Detect which cell encompasses the target text, then output its [x, y] center coordinate. 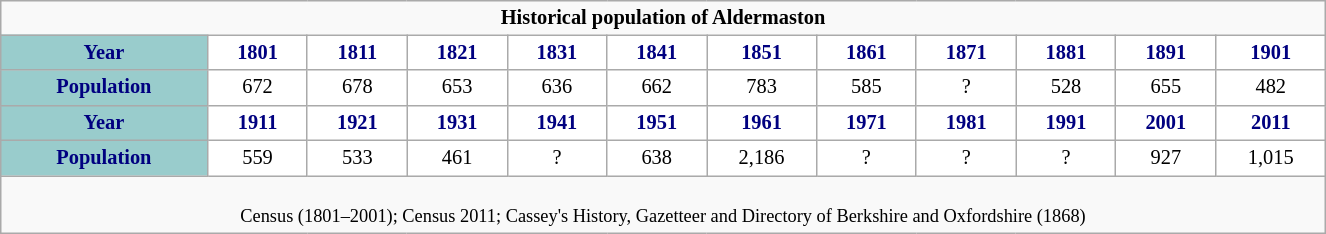
585 [867, 88]
1921 [357, 122]
672 [258, 88]
461 [457, 158]
1871 [966, 52]
1881 [1066, 52]
1961 [762, 122]
1981 [966, 122]
559 [258, 158]
678 [357, 88]
927 [1166, 158]
1901 [1271, 52]
1971 [867, 122]
653 [457, 88]
2,186 [762, 158]
1951 [657, 122]
1821 [457, 52]
2011 [1271, 122]
528 [1066, 88]
1851 [762, 52]
1801 [258, 52]
533 [357, 158]
783 [762, 88]
1841 [657, 52]
1831 [557, 52]
1861 [867, 52]
662 [657, 88]
1991 [1066, 122]
1,015 [1271, 158]
636 [557, 88]
655 [1166, 88]
1811 [357, 52]
1931 [457, 122]
Census (1801–2001); Census 2011; Cassey's History, Gazetteer and Directory of Berkshire and Oxfordshire (1868) [663, 204]
Historical population of Aldermaston [663, 17]
638 [657, 158]
1941 [557, 122]
482 [1271, 88]
2001 [1166, 122]
1911 [258, 122]
1891 [1166, 52]
